Return the [X, Y] coordinate for the center point of the cell that contains the specified text.  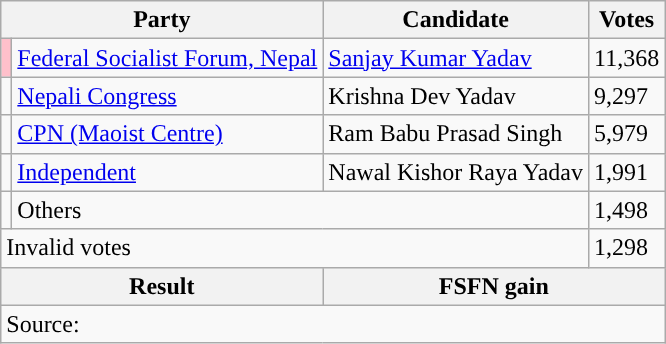
Federal Socialist Forum, Nepal [168, 58]
Nawal Kishor Raya Yadav [456, 172]
Ram Babu Prasad Singh [456, 134]
Source: [333, 324]
Candidate [456, 20]
11,368 [627, 58]
Party [162, 20]
Krishna Dev Yadav [456, 96]
Votes [627, 20]
CPN (Maoist Centre) [168, 134]
9,297 [627, 96]
Nepali Congress [168, 96]
1,991 [627, 172]
FSFN gain [494, 286]
Independent [168, 172]
Others [300, 210]
1,298 [627, 248]
Result [162, 286]
Sanjay Kumar Yadav [456, 58]
5,979 [627, 134]
1,498 [627, 210]
Invalid votes [295, 248]
